Detect which cell encompasses the target text, then output its (x, y) center coordinate. 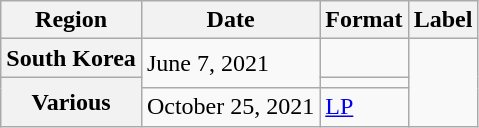
Format (364, 20)
Region (72, 20)
Various (72, 102)
LP (364, 107)
October 25, 2021 (230, 107)
June 7, 2021 (230, 64)
South Korea (72, 58)
Label (443, 20)
Date (230, 20)
